Pinpoint the cell where the given text exists, returning its (X, Y) midpoint coordinate. 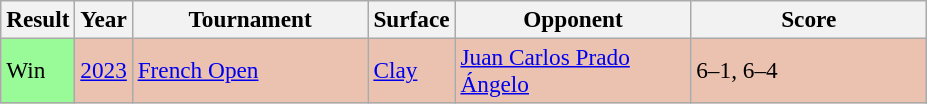
Juan Carlos Prado Ángelo (573, 70)
Opponent (573, 19)
Result (38, 19)
Surface (412, 19)
Win (38, 70)
Tournament (250, 19)
2023 (104, 70)
French Open (250, 70)
Clay (412, 70)
Score (809, 19)
Year (104, 19)
6–1, 6–4 (809, 70)
